Return (X, Y) of the center of cell containing provided text 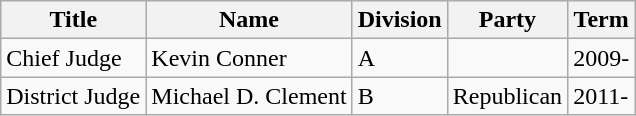
Name (249, 20)
Chief Judge (74, 58)
2009- (602, 58)
District Judge (74, 96)
Republican (507, 96)
B (400, 96)
Party (507, 20)
Division (400, 20)
Michael D. Clement (249, 96)
Title (74, 20)
2011- (602, 96)
Kevin Conner (249, 58)
A (400, 58)
Term (602, 20)
